Extract the [x, y] coordinate from the center of the cell holding the provided text.  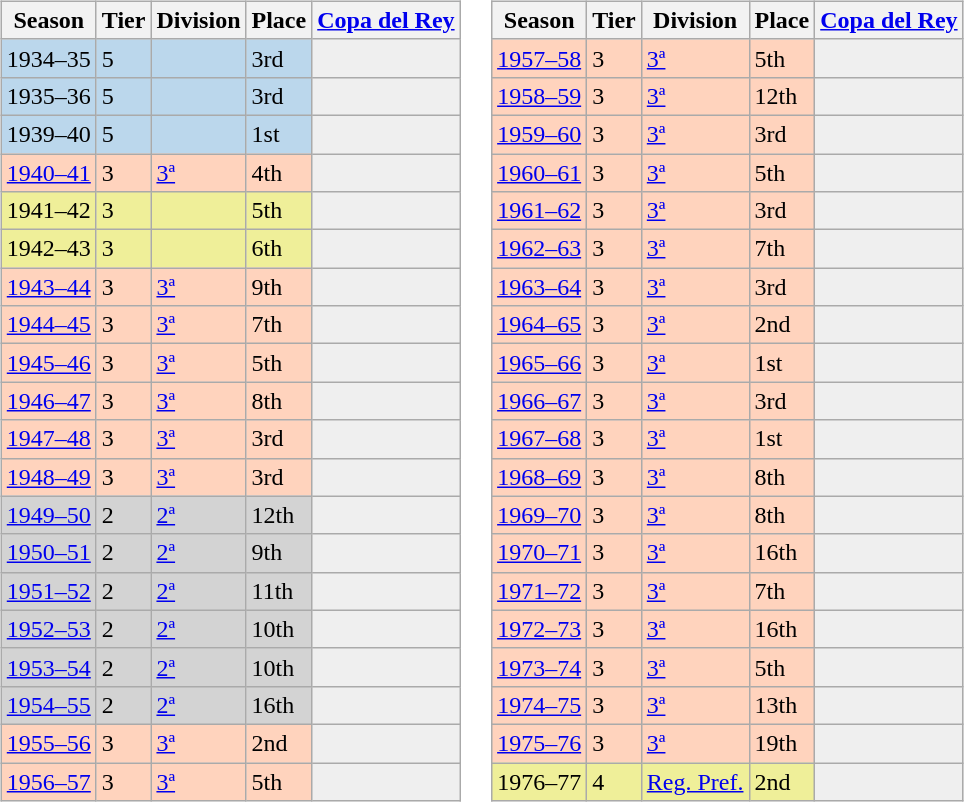
1971–72 [540, 591]
1962–63 [540, 249]
1950–51 [48, 553]
1972–73 [540, 629]
1945–46 [48, 363]
1941–42 [48, 211]
13th [782, 705]
1963–64 [540, 287]
1959–60 [540, 134]
1934–35 [48, 58]
Reg. Pref. [695, 781]
1956–57 [48, 781]
1967–68 [540, 439]
1940–41 [48, 173]
1976–77 [540, 781]
1969–70 [540, 515]
1935–36 [48, 96]
1961–62 [540, 211]
1957–58 [540, 58]
1964–65 [540, 325]
1946–47 [48, 401]
1970–71 [540, 553]
1942–43 [48, 249]
4 [614, 781]
1975–76 [540, 743]
1955–56 [48, 743]
1953–54 [48, 667]
1943–44 [48, 287]
1973–74 [540, 667]
1966–67 [540, 401]
4th [279, 173]
11th [279, 591]
19th [782, 743]
1954–55 [48, 705]
1974–75 [540, 705]
1951–52 [48, 591]
1968–69 [540, 477]
1948–49 [48, 477]
1947–48 [48, 439]
6th [279, 249]
1944–45 [48, 325]
1960–61 [540, 173]
1965–66 [540, 363]
1952–53 [48, 629]
1958–59 [540, 96]
1939–40 [48, 134]
1949–50 [48, 515]
